Return (X, Y) of the center of cell containing provided text 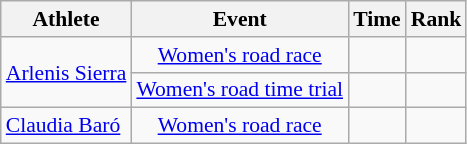
Claudia Baró (66, 126)
Event (240, 19)
Women's road time trial (240, 90)
Time (377, 19)
Rank (436, 19)
Athlete (66, 19)
Arlenis Sierra (66, 72)
